Find where the given text appears and provide that cell's center as [x, y] coordinate. 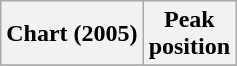
Chart (2005) [72, 34]
Peak position [189, 34]
